Return the (x, y) coordinate for the center point of the cell that contains the specified text.  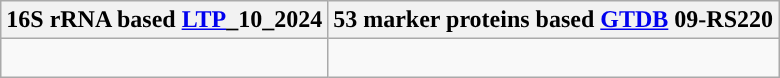
16S rRNA based LTP_10_2024 (164, 20)
53 marker proteins based GTDB 09-RS220 (554, 20)
